Determine the [X, Y] coordinate at the center of the cell enclosing the given text.  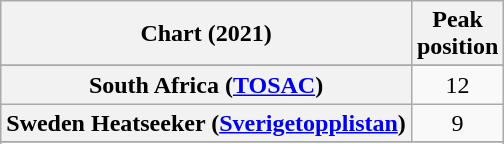
South Africa (TOSAC) [206, 85]
Peakposition [457, 34]
Chart (2021) [206, 34]
Sweden Heatseeker (Sverigetopplistan) [206, 123]
9 [457, 123]
12 [457, 85]
